Detect which cell encompasses the target text, then output its [X, Y] center coordinate. 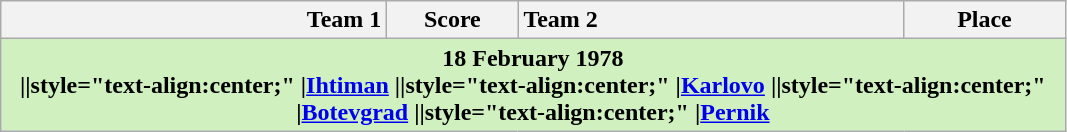
Score [452, 20]
Team 2 [711, 20]
Team 1 [194, 20]
Place [984, 20]
